Locate the cell with the specified text and output its [x, y] center coordinate. 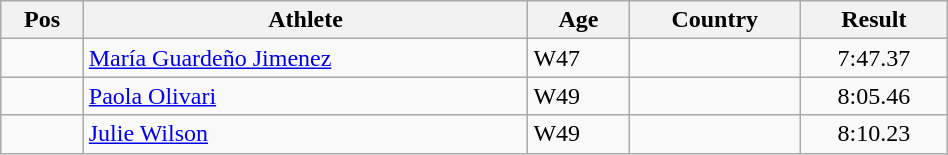
María Guardeño Jimenez [306, 58]
W47 [578, 58]
8:05.46 [874, 96]
Pos [42, 20]
7:47.37 [874, 58]
Julie Wilson [306, 134]
Paola Olivari [306, 96]
Age [578, 20]
8:10.23 [874, 134]
Athlete [306, 20]
Result [874, 20]
Country [714, 20]
